Identify which cell holds the provided text, then report its [x, y] central coordinate. 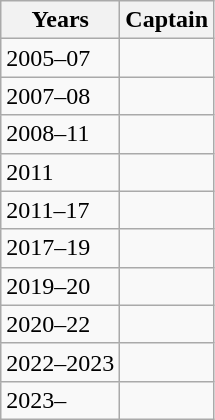
2019–20 [60, 286]
Captain [167, 20]
2005–07 [60, 58]
2020–22 [60, 324]
2008–11 [60, 134]
Years [60, 20]
2011–17 [60, 210]
2023– [60, 400]
2007–08 [60, 96]
2022–2023 [60, 362]
2017–19 [60, 248]
2011 [60, 172]
